Scan for the cell matching the given text and deliver its (x, y) coordinate at center. 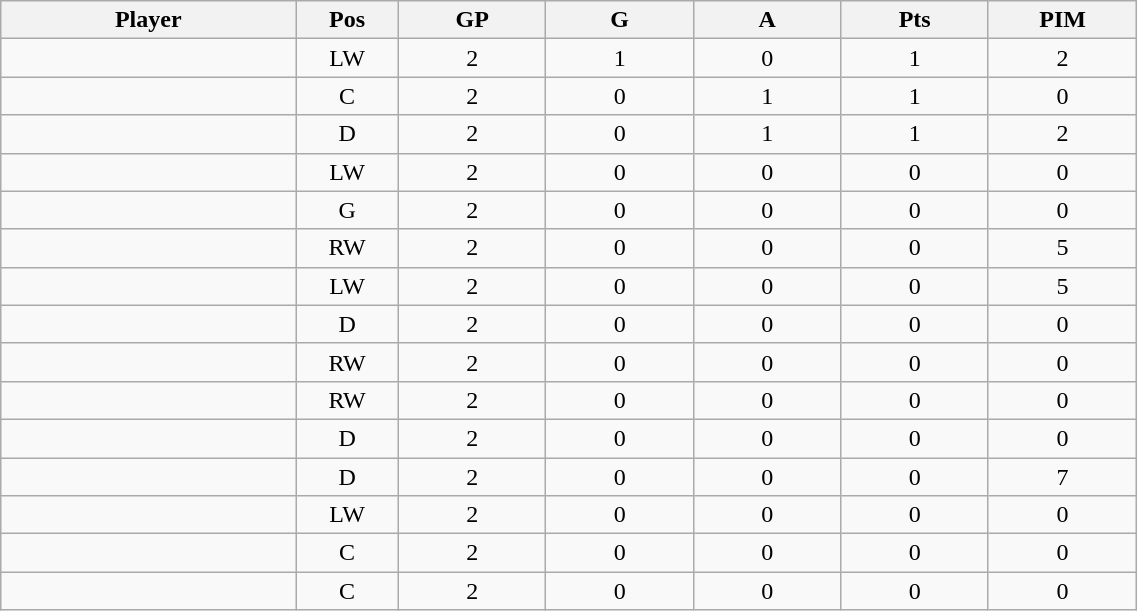
A (766, 20)
Pts (914, 20)
PIM (1062, 20)
GP (472, 20)
7 (1062, 477)
Player (148, 20)
Pos (348, 20)
